Extract the (x, y) coordinate from the center of the cell holding the provided text.  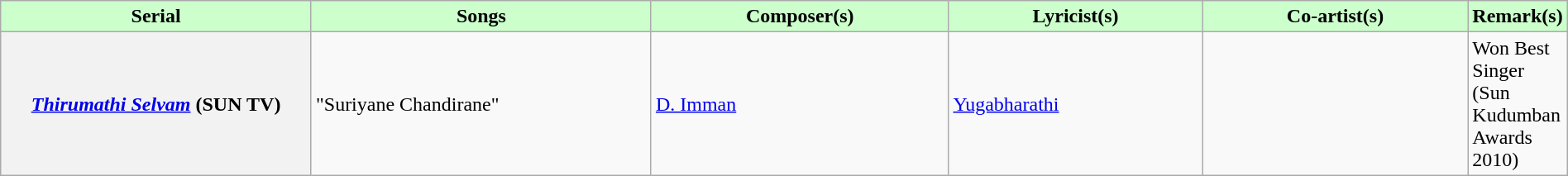
Composer(s) (800, 17)
Won Best Singer (Sun Kudumban Awards 2010) (1518, 104)
Remark(s) (1518, 17)
Lyricist(s) (1075, 17)
Songs (481, 17)
Thirumathi Selvam (SUN TV) (156, 104)
Yugabharathi (1075, 104)
"Suriyane Chandirane" (481, 104)
D. Imman (800, 104)
Serial (156, 17)
Co-artist(s) (1335, 17)
